Identify which cell holds the provided text, then report its (X, Y) central coordinate. 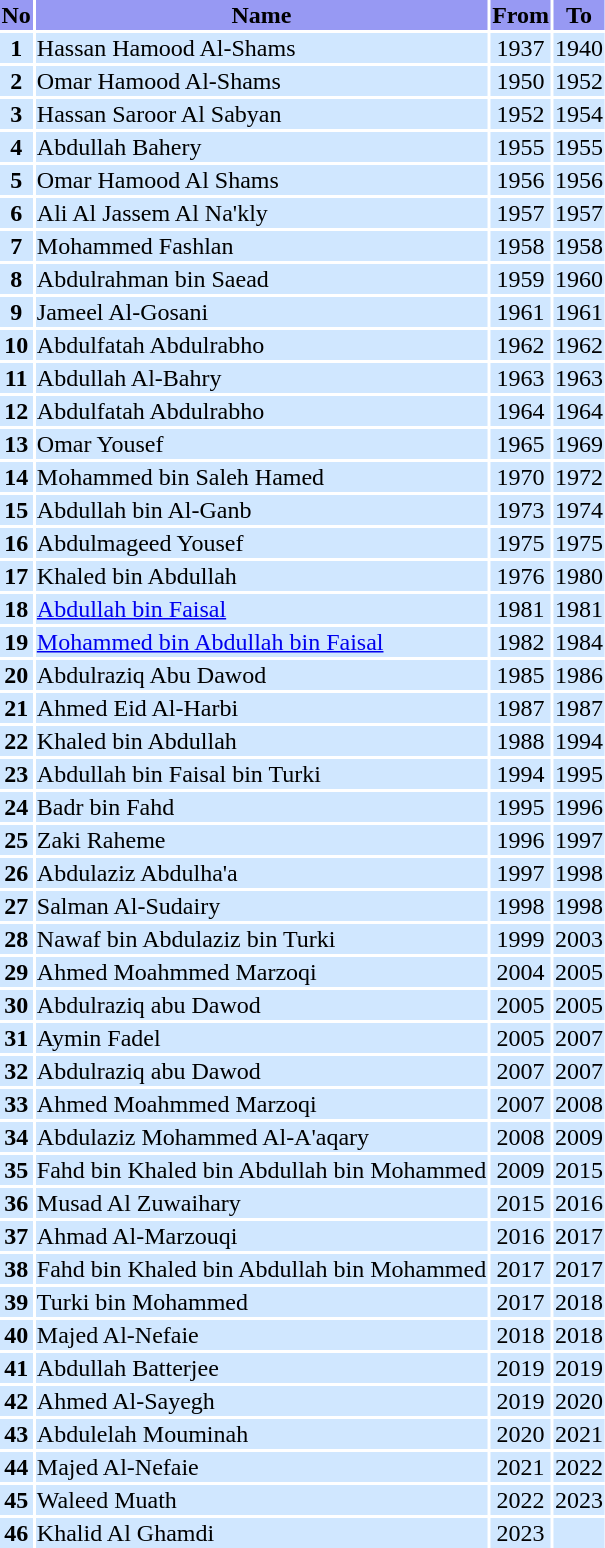
45 (16, 1500)
34 (16, 1137)
1986 (580, 675)
2 (16, 81)
Salman Al-Sudairy (261, 906)
Ali Al Jassem Al Na'kly (261, 213)
46 (16, 1533)
Ahmed Al-Sayegh (261, 1401)
1940 (580, 48)
Abdullah Batterjee (261, 1368)
31 (16, 1038)
44 (16, 1467)
5 (16, 180)
20 (16, 675)
1959 (521, 279)
Abdullah bin Faisal bin Turki (261, 774)
1960 (580, 279)
1974 (580, 510)
32 (16, 1071)
1985 (521, 675)
30 (16, 1005)
16 (16, 543)
2003 (580, 939)
8 (16, 279)
4 (16, 147)
40 (16, 1335)
1988 (521, 741)
Ahmed Eid Al-Harbi (261, 708)
Waleed Muath (261, 1500)
From (521, 15)
Abdullah Bahery (261, 147)
1950 (521, 81)
Abdullah Al-Bahry (261, 378)
Abdulraziq Abu Dawod (261, 675)
10 (16, 345)
Ahmad Al-Marzouqi (261, 1236)
Abdulaziz Mohammed Al-A'aqary (261, 1137)
12 (16, 411)
41 (16, 1368)
1937 (521, 48)
Mohammed bin Abdullah bin Faisal (261, 642)
43 (16, 1434)
38 (16, 1269)
1999 (521, 939)
To (580, 15)
1976 (521, 576)
Omar Hamood Al-Shams (261, 81)
23 (16, 774)
Abdullah bin Al-Ganb (261, 510)
1980 (580, 576)
35 (16, 1170)
33 (16, 1104)
7 (16, 246)
Jameel Al-Gosani (261, 312)
Abdulaziz Abdulha'a (261, 873)
1965 (521, 444)
22 (16, 741)
24 (16, 807)
Zaki Raheme (261, 840)
Khalid Al Ghamdi (261, 1533)
1972 (580, 477)
1982 (521, 642)
Aymin Fadel (261, 1038)
26 (16, 873)
Musad Al Zuwaihary (261, 1203)
1973 (521, 510)
15 (16, 510)
1969 (580, 444)
39 (16, 1302)
17 (16, 576)
13 (16, 444)
25 (16, 840)
No (16, 15)
9 (16, 312)
1954 (580, 114)
2004 (521, 972)
1970 (521, 477)
21 (16, 708)
Omar Yousef (261, 444)
Badr bin Fahd (261, 807)
19 (16, 642)
Abdulelah Mouminah (261, 1434)
Name (261, 15)
Abdullah bin Faisal (261, 609)
36 (16, 1203)
11 (16, 378)
1984 (580, 642)
Hassan Saroor Al Sabyan (261, 114)
Abdulrahman bin Saead (261, 279)
Abdulmageed Yousef (261, 543)
1 (16, 48)
Omar Hamood Al Shams (261, 180)
27 (16, 906)
28 (16, 939)
Nawaf bin Abdulaziz bin Turki (261, 939)
Mohammed bin Saleh Hamed (261, 477)
Hassan Hamood Al-Shams (261, 48)
29 (16, 972)
3 (16, 114)
37 (16, 1236)
18 (16, 609)
Turki bin Mohammed (261, 1302)
Mohammed Fashlan (261, 246)
6 (16, 213)
42 (16, 1401)
14 (16, 477)
